From the cell containing the given text, extract its center point as [X, Y] coordinate. 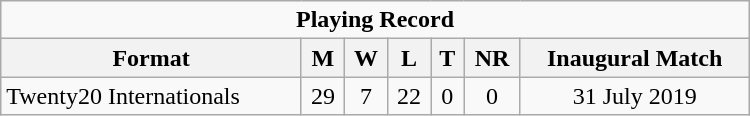
22 [410, 96]
Playing Record [375, 20]
Twenty20 Internationals [152, 96]
Inaugural Match [634, 58]
29 [322, 96]
NR [492, 58]
T [448, 58]
W [366, 58]
7 [366, 96]
M [322, 58]
Format [152, 58]
31 July 2019 [634, 96]
L [410, 58]
